Return [x, y] of the center of cell containing provided text 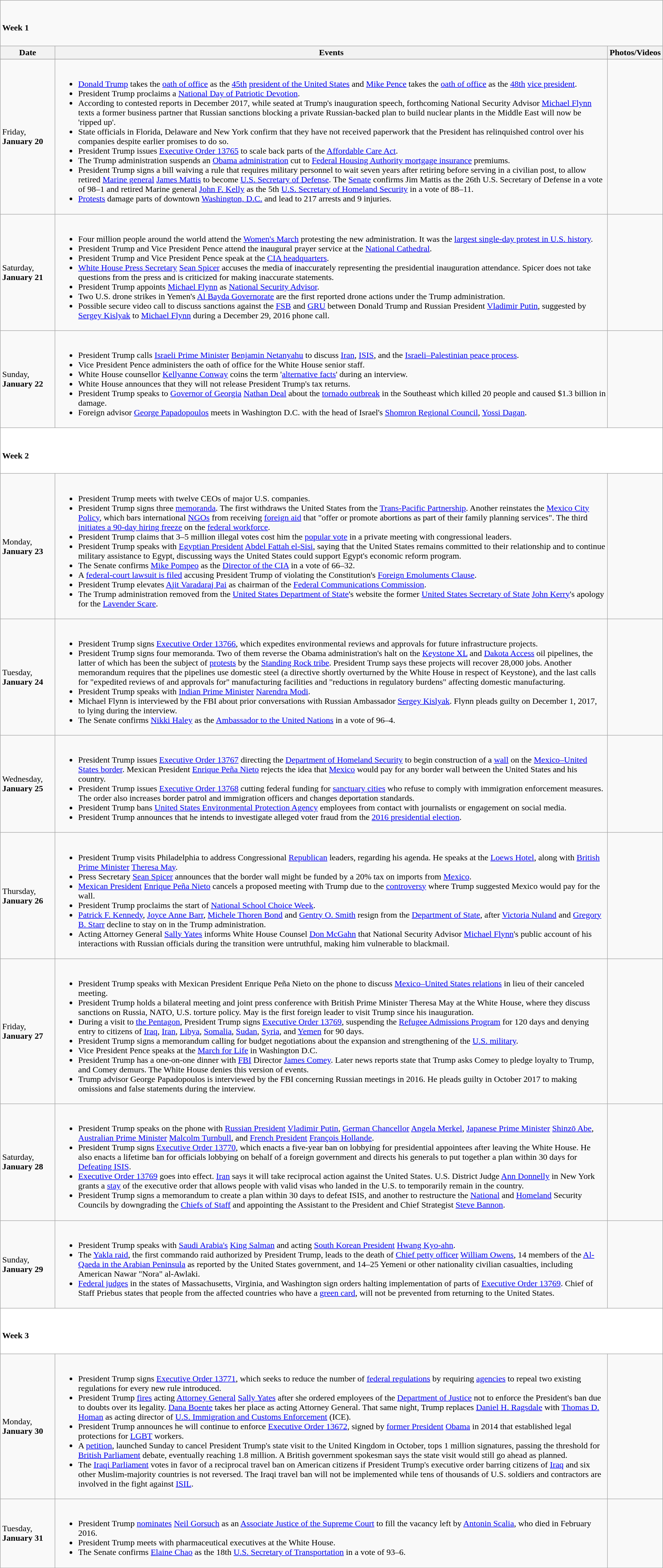
Week 1 [331, 23]
Wednesday, January 25 [28, 784]
Monday, January 23 [28, 546]
Thursday, January 26 [28, 896]
Saturday, January 28 [28, 1162]
Sunday, January 29 [28, 1264]
Sunday, January 22 [28, 380]
Photos/Videos [635, 53]
Date [28, 53]
Tuesday, January 24 [28, 677]
Week 3 [331, 1331]
Friday, January 27 [28, 1031]
Week 2 [331, 451]
Saturday, January 21 [28, 273]
Friday, January 20 [28, 137]
Events [331, 53]
Monday, January 30 [28, 1426]
Tuesday, January 31 [28, 1533]
